Capture the cell that displays the provided text and extract its (X, Y) central coordinate. 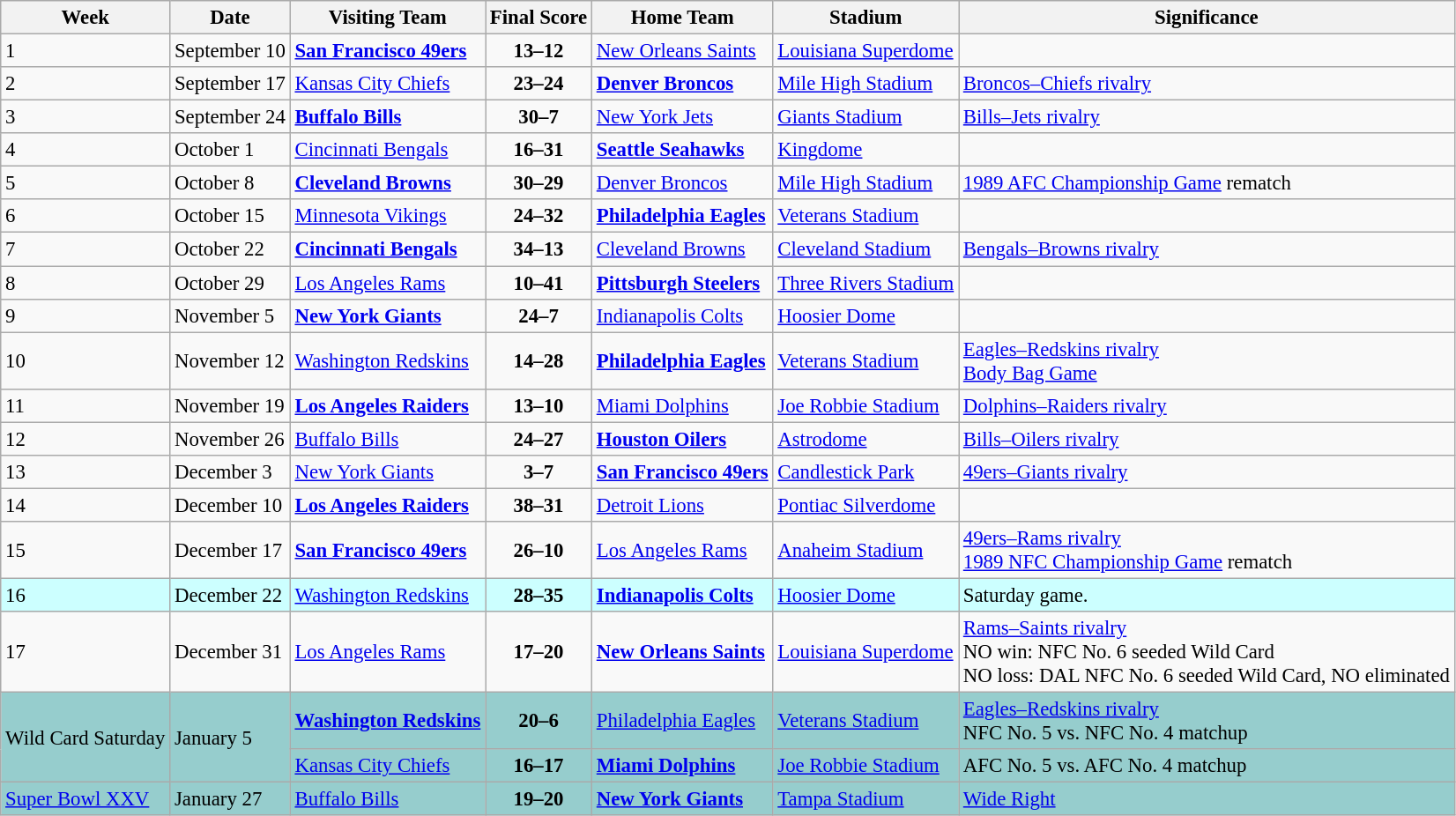
Broncos–Chiefs rivalry (1207, 84)
Significance (1207, 18)
24–27 (539, 439)
December 31 (230, 652)
5 (85, 183)
December 3 (230, 472)
Wild Card Saturday (85, 738)
AFC No. 5 vs. AFC No. 4 matchup (1207, 766)
20–6 (539, 721)
Home Team (682, 18)
Bills–Jets rivalry (1207, 117)
Visiting Team (388, 18)
26–10 (539, 550)
9 (85, 315)
4 (85, 150)
Minnesota Vikings (388, 216)
October 15 (230, 216)
Anaheim Stadium (865, 550)
24–32 (539, 216)
October 29 (230, 283)
14 (85, 505)
19–20 (539, 799)
1 (85, 51)
September 24 (230, 117)
10 (85, 361)
October 22 (230, 249)
Eagles–Redskins rivalryBody Bag Game (1207, 361)
Bengals–Browns rivalry (1207, 249)
34–13 (539, 249)
Cleveland Stadium (865, 249)
Pontiac Silverdome (865, 505)
49ers–Rams rivalry1989 NFC Championship Game rematch (1207, 550)
November 19 (230, 405)
3–7 (539, 472)
December 17 (230, 550)
Bills–Oilers rivalry (1207, 439)
December 10 (230, 505)
13–10 (539, 405)
Candlestick Park (865, 472)
Houston Oilers (682, 439)
New York Jets (682, 117)
January 27 (230, 799)
November 5 (230, 315)
17–20 (539, 652)
28–35 (539, 595)
12 (85, 439)
10–41 (539, 283)
13–12 (539, 51)
November 12 (230, 361)
7 (85, 249)
11 (85, 405)
1989 AFC Championship Game rematch (1207, 183)
30–7 (539, 117)
Saturday game. (1207, 595)
30–29 (539, 183)
2 (85, 84)
Kingdome (865, 150)
Final Score (539, 18)
Stadium (865, 18)
17 (85, 652)
Three Rivers Stadium (865, 283)
6 (85, 216)
3 (85, 117)
September 10 (230, 51)
13 (85, 472)
November 26 (230, 439)
September 17 (230, 84)
15 (85, 550)
38–31 (539, 505)
Dolphins–Raiders rivalry (1207, 405)
October 1 (230, 150)
Giants Stadium (865, 117)
8 (85, 283)
Detroit Lions (682, 505)
23–24 (539, 84)
Wide Right (1207, 799)
16–17 (539, 766)
14–28 (539, 361)
Astrodome (865, 439)
24–7 (539, 315)
January 5 (230, 738)
Seattle Seahawks (682, 150)
Week (85, 18)
16 (85, 595)
Super Bowl XXV (85, 799)
49ers–Giants rivalry (1207, 472)
Date (230, 18)
16–31 (539, 150)
October 8 (230, 183)
Eagles–Redskins rivalryNFC No. 5 vs. NFC No. 4 matchup (1207, 721)
December 22 (230, 595)
Tampa Stadium (865, 799)
Pittsburgh Steelers (682, 283)
Rams–Saints rivalryNO win: NFC No. 6 seeded Wild CardNO loss: DAL NFC No. 6 seeded Wild Card, NO eliminated (1207, 652)
